Extract the [x, y] coordinate from the center of the cell holding the provided text.  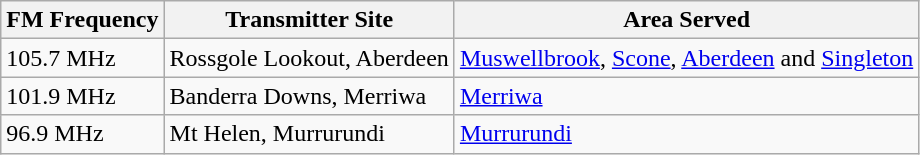
Rossgole Lookout, Aberdeen [309, 58]
105.7 MHz [82, 58]
Muswellbrook, Scone, Aberdeen and Singleton [686, 58]
Merriwa [686, 96]
96.9 MHz [82, 134]
Murrurundi [686, 134]
Transmitter Site [309, 20]
Mt Helen, Murrurundi [309, 134]
FM Frequency [82, 20]
101.9 MHz [82, 96]
Banderra Downs, Merriwa [309, 96]
Area Served [686, 20]
